Search for the cell housing the specified text and yield its [x, y] center coordinate. 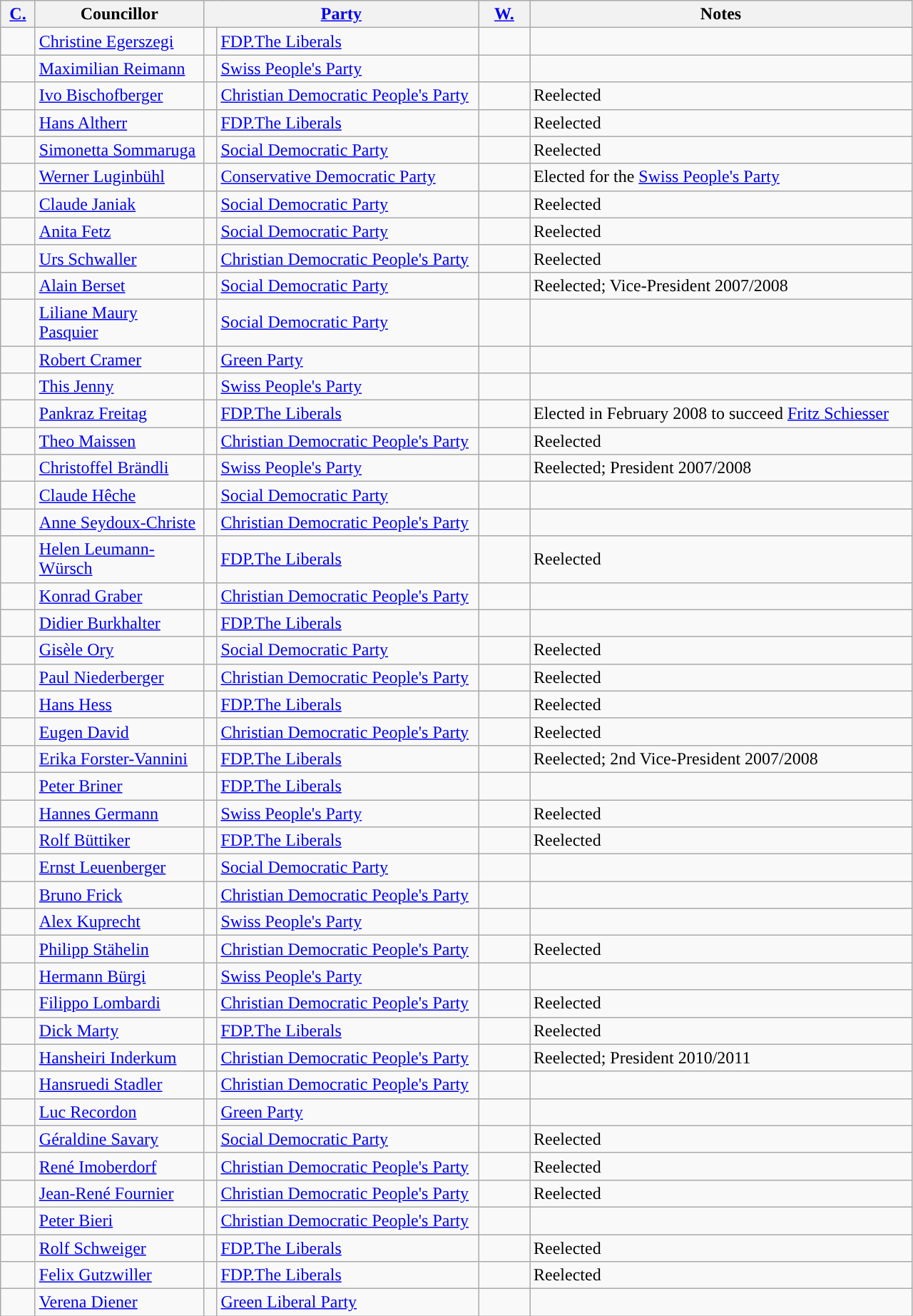
Reelected; President 2010/2011 [720, 1058]
Notes [720, 14]
Simonetta Sommaruga [119, 150]
Konrad Graber [119, 596]
Filippo Lombardi [119, 1003]
Liliane Maury Pasquier [119, 323]
René Imoberdorf [119, 1166]
Erika Forster-Vannini [119, 759]
Pankraz Freitag [119, 414]
Green Liberal Party [348, 1302]
Bruno Frick [119, 895]
Hermann Bürgi [119, 976]
Felix Gutzwiller [119, 1275]
Hansruedi Stadler [119, 1085]
Ivo Bischofberger [119, 96]
Anne Seydoux-Christe [119, 522]
Luc Recordon [119, 1112]
Werner Luginbühl [119, 177]
Didier Burkhalter [119, 623]
Anita Fetz [119, 231]
Urs Schwaller [119, 258]
Christine Egerszegi [119, 41]
Hansheiri Inderkum [119, 1058]
Hans Hess [119, 704]
Helen Leumann-Würsch [119, 560]
Reelected; President 2007/2008 [720, 468]
Rolf Schweiger [119, 1248]
Jean-René Fournier [119, 1193]
Peter Bieri [119, 1220]
Géraldine Savary [119, 1139]
Verena Diener [119, 1302]
Reelected; Vice-President 2007/2008 [720, 285]
Party [341, 14]
C. [19, 14]
Claude Hêche [119, 495]
Alex Kuprecht [119, 922]
Dick Marty [119, 1031]
Peter Briner [119, 786]
Gisèle Ory [119, 650]
Paul Niederberger [119, 677]
Reelected; 2nd Vice-President 2007/2008 [720, 759]
Theo Maissen [119, 441]
Conservative Democratic Party [348, 177]
Alain Berset [119, 285]
W. [504, 14]
Elected in February 2008 to succeed Fritz Schiesser [720, 414]
Hans Altherr [119, 123]
Councillor [119, 14]
Eugen David [119, 732]
Hannes Germann [119, 813]
Robert Cramer [119, 359]
Philipp Stähelin [119, 949]
Ernst Leuenberger [119, 868]
Christoffel Brändli [119, 468]
Maximilian Reimann [119, 69]
Rolf Büttiker [119, 841]
This Jenny [119, 387]
Claude Janiak [119, 204]
Elected for the Swiss People's Party [720, 177]
